Identify which cell holds the provided text, then report its (x, y) central coordinate. 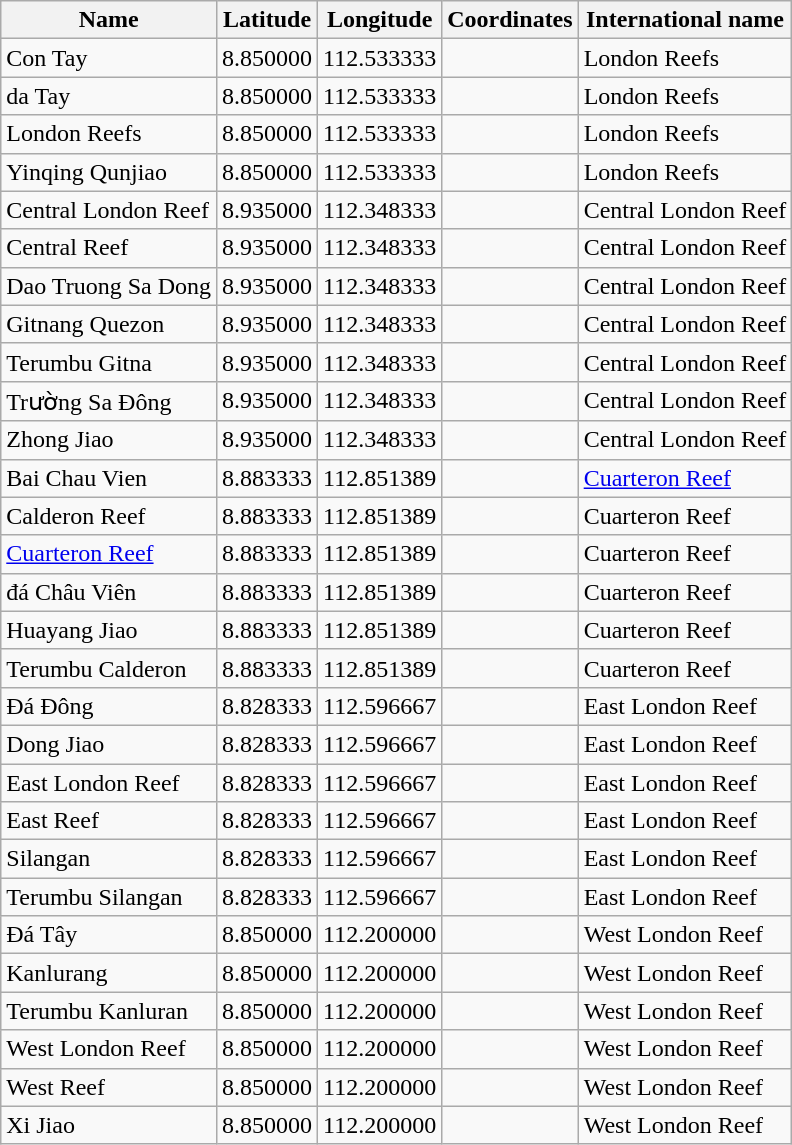
Dao Truong Sa Dong (109, 286)
Calderon Reef (109, 516)
International name (685, 20)
Bai Chau Vien (109, 478)
đá Châu Viên (109, 592)
Zhong Jiao (109, 440)
Terumbu Silangan (109, 897)
Trường Sa Đông (109, 401)
Silangan (109, 859)
Đá Tây (109, 935)
Terumbu Kanluran (109, 1011)
Huayang Jiao (109, 630)
Longitude (380, 20)
Name (109, 20)
Xi Jiao (109, 1125)
Terumbu Calderon (109, 668)
Terumbu Gitna (109, 362)
West Reef (109, 1087)
Coordinates (510, 20)
Con Tay (109, 58)
Dong Jiao (109, 744)
East Reef (109, 821)
Yinqing Qunjiao (109, 172)
Latitude (268, 20)
da Tay (109, 96)
Central Reef (109, 248)
Gitnang Quezon (109, 324)
Kanlurang (109, 973)
Đá Đông (109, 706)
